Extract the (X, Y) coordinate from the center of the cell holding the provided text.  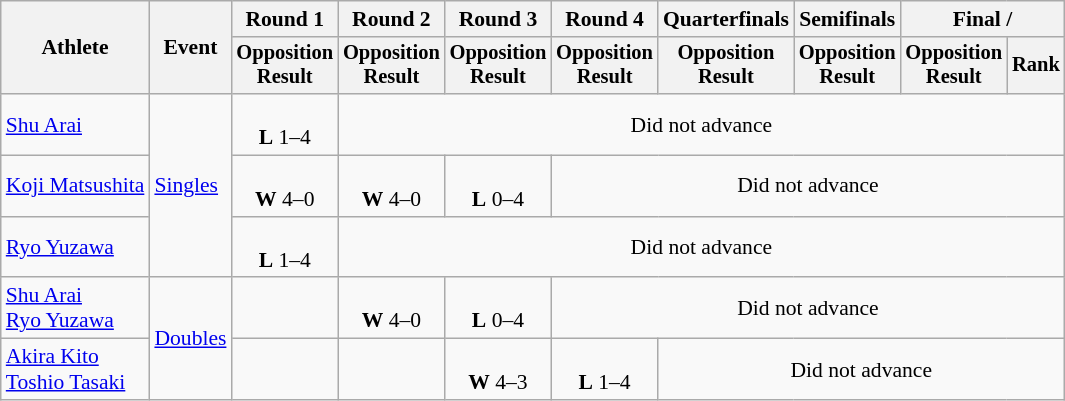
Shu Arai (76, 124)
Koji Matsushita (76, 186)
Round 2 (392, 19)
Round 4 (604, 19)
Round 1 (284, 19)
Doubles (190, 339)
Singles (190, 186)
Rank (1036, 66)
Quarterfinals (726, 19)
Final / (982, 19)
Akira KitoToshio Tasaki (76, 370)
Event (190, 48)
Shu AraiRyo Yuzawa (76, 308)
Semifinals (848, 19)
Athlete (76, 48)
Ryo Yuzawa (76, 248)
W 4–3 (498, 370)
Round 3 (498, 19)
